Search for the cell housing the specified text and yield its [x, y] center coordinate. 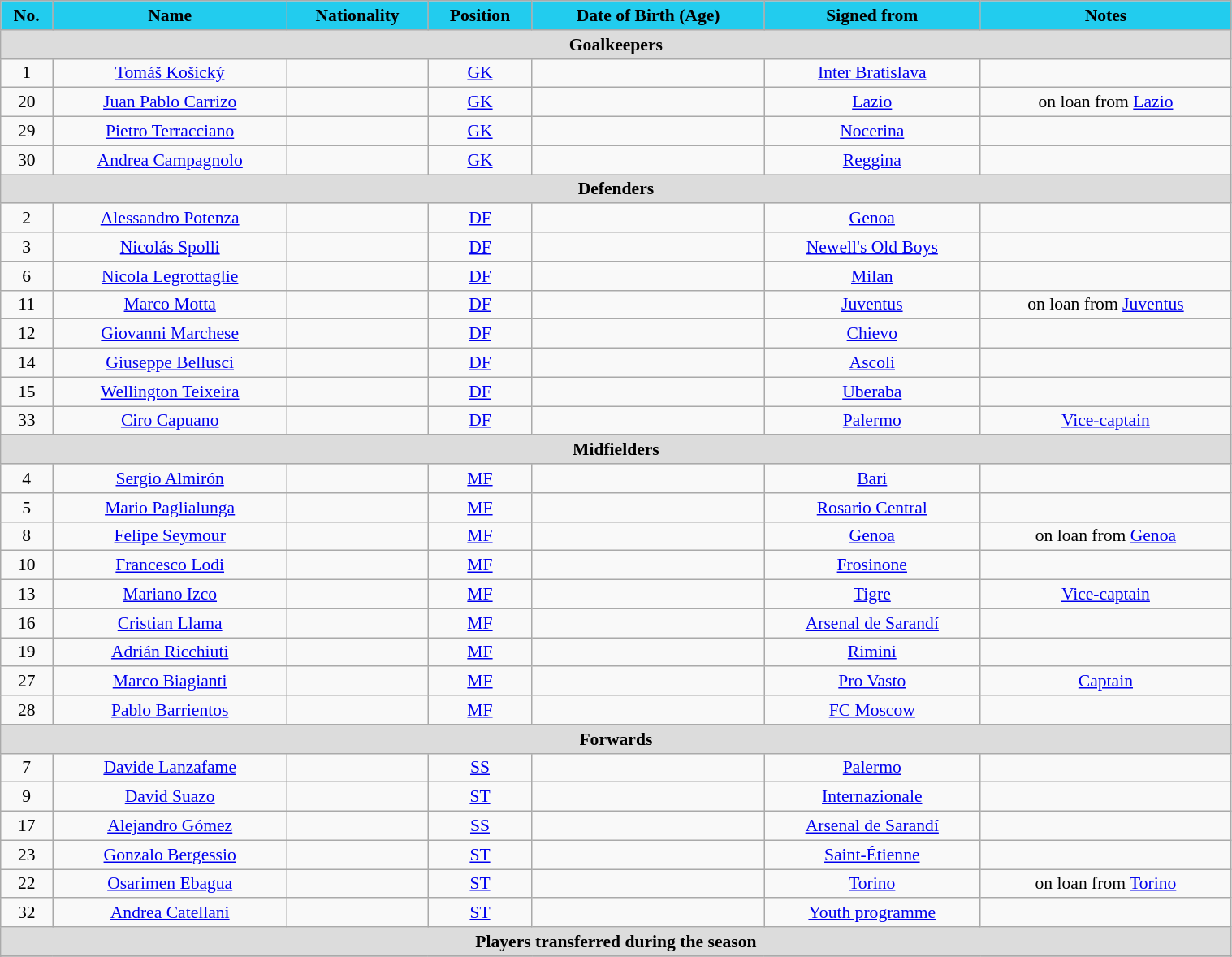
Tigre [872, 595]
Lazio [872, 102]
Ascoli [872, 363]
Ciro Capuano [171, 421]
12 [27, 334]
Marco Biagianti [171, 682]
14 [27, 363]
27 [27, 682]
Davide Lanzafame [171, 768]
Torino [872, 884]
Nicola Legrottaglie [171, 276]
Alejandro Gómez [171, 826]
Francesco Lodi [171, 565]
David Suazo [171, 797]
17 [27, 826]
Felipe Seymour [171, 536]
Position [481, 15]
Pietro Terracciano [171, 132]
29 [27, 132]
Tomáš Košický [171, 73]
Newell's Old Boys [872, 247]
8 [27, 536]
Internazionale [872, 797]
Youth programme [872, 913]
Osarimen Ebagua [171, 884]
23 [27, 855]
Juan Pablo Carrizo [171, 102]
Juventus [872, 305]
28 [27, 710]
Andrea Catellani [171, 913]
Adrián Ricchiuti [171, 652]
Date of Birth (Age) [648, 15]
1 [27, 73]
2 [27, 219]
Inter Bratislava [872, 73]
Uberaba [872, 392]
Frosinone [872, 565]
Gonzalo Bergessio [171, 855]
Mariano Izco [171, 595]
4 [27, 478]
5 [27, 508]
Captain [1106, 682]
FC Moscow [872, 710]
Goalkeepers [616, 45]
22 [27, 884]
Chievo [872, 334]
Nocerina [872, 132]
Wellington Teixeira [171, 392]
33 [27, 421]
Cristian Llama [171, 623]
Milan [872, 276]
Pro Vasto [872, 682]
19 [27, 652]
32 [27, 913]
on loan from Juventus [1106, 305]
Defenders [616, 189]
30 [27, 160]
Nationality [357, 15]
9 [27, 797]
6 [27, 276]
Nicolás Spolli [171, 247]
Marco Motta [171, 305]
Giovanni Marchese [171, 334]
Midfielders [616, 450]
Mario Paglialunga [171, 508]
Giuseppe Bellusci [171, 363]
20 [27, 102]
No. [27, 15]
on loan from Lazio [1106, 102]
Andrea Campagnolo [171, 160]
Forwards [616, 739]
16 [27, 623]
Reggina [872, 160]
Saint-Étienne [872, 855]
Players transferred during the season [616, 942]
Rosario Central [872, 508]
13 [27, 595]
Rimini [872, 652]
on loan from Genoa [1106, 536]
11 [27, 305]
10 [27, 565]
3 [27, 247]
Alessandro Potenza [171, 219]
Sergio Almirón [171, 478]
7 [27, 768]
Notes [1106, 15]
on loan from Torino [1106, 884]
Pablo Barrientos [171, 710]
Signed from [872, 15]
15 [27, 392]
Bari [872, 478]
Name [171, 15]
